Locate the cell with the specified text and output its [X, Y] center coordinate. 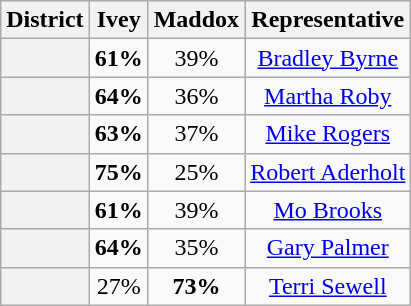
25% [196, 172]
Ivey [118, 20]
Terri Sewell [328, 286]
73% [196, 286]
36% [196, 96]
37% [196, 134]
Bradley Byrne [328, 58]
Robert Aderholt [328, 172]
Mo Brooks [328, 210]
Martha Roby [328, 96]
Representative [328, 20]
District [45, 20]
Maddox [196, 20]
Gary Palmer [328, 248]
27% [118, 286]
35% [196, 248]
63% [118, 134]
75% [118, 172]
Mike Rogers [328, 134]
